Pinpoint the cell where the given text exists, returning its [X, Y] midpoint coordinate. 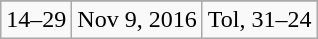
Tol, 31–24 [260, 20]
Nov 9, 2016 [137, 20]
14–29 [36, 20]
